Extract the (X, Y) coordinate from the center of the cell holding the provided text.  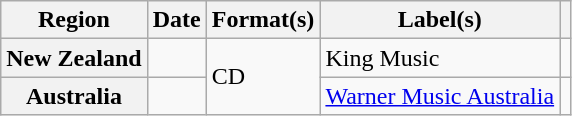
CD (263, 77)
New Zealand (74, 58)
Label(s) (440, 20)
Date (176, 20)
Format(s) (263, 20)
King Music (440, 58)
Region (74, 20)
Warner Music Australia (440, 96)
Australia (74, 96)
